Provide the [x, y] coordinate of the cell's center where the given text is located.  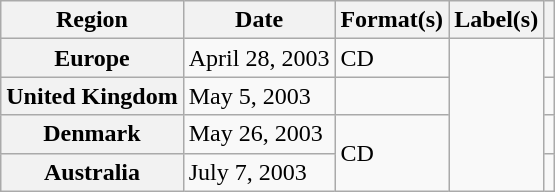
July 7, 2003 [259, 172]
Europe [92, 58]
Label(s) [496, 20]
Date [259, 20]
Region [92, 20]
May 5, 2003 [259, 96]
April 28, 2003 [259, 58]
Australia [92, 172]
Format(s) [392, 20]
May 26, 2003 [259, 134]
United Kingdom [92, 96]
Denmark [92, 134]
